Capture the cell that displays the provided text and extract its (X, Y) central coordinate. 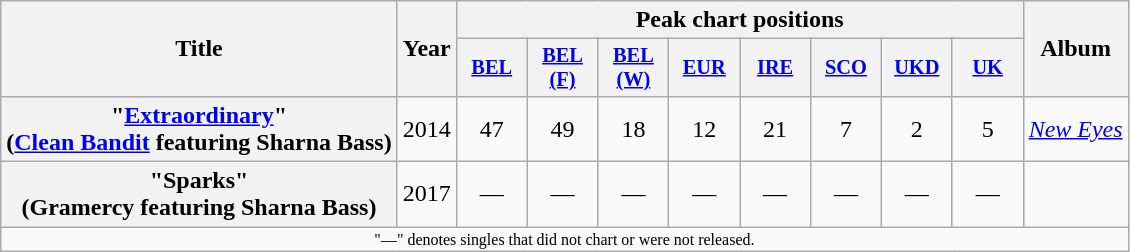
2014 (426, 128)
49 (562, 128)
2017 (426, 194)
18 (634, 128)
BEL (492, 68)
UK (988, 68)
Peak chart positions (740, 20)
Album (1076, 49)
5 (988, 128)
"—" denotes singles that did not chart or were not released. (564, 239)
47 (492, 128)
New Eyes (1076, 128)
SCO (846, 68)
Title (199, 49)
EUR (704, 68)
7 (846, 128)
"Extraordinary"(Clean Bandit featuring Sharna Bass) (199, 128)
21 (776, 128)
"Sparks"(Gramercy featuring Sharna Bass) (199, 194)
12 (704, 128)
BEL (F) (562, 68)
BEL (W) (634, 68)
UKD (916, 68)
IRE (776, 68)
2 (916, 128)
Year (426, 49)
